Extract the [X, Y] coordinate from the center of the cell holding the provided text.  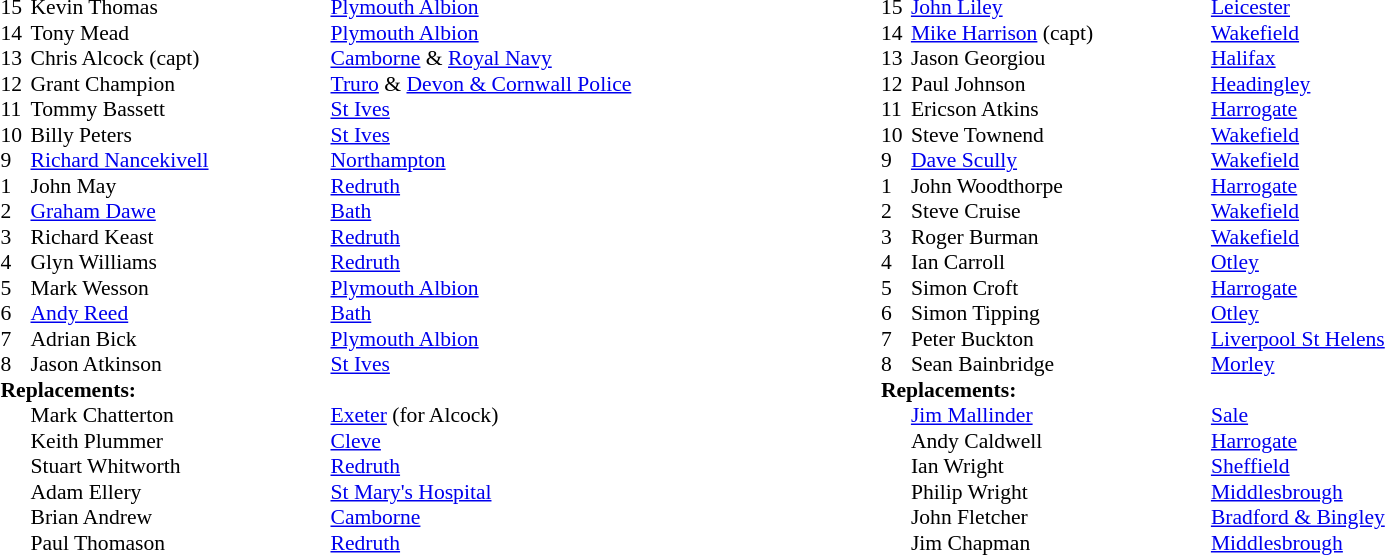
Northampton [480, 161]
Jason Georgiou [1061, 59]
Camborne [480, 517]
Headingley [1298, 84]
Sheffield [1298, 467]
Paul Johnson [1061, 84]
Mike Harrison (capt) [1061, 33]
Simon Tipping [1061, 313]
Sean Bainbridge [1061, 365]
Cleve [480, 441]
Truro & Devon & Cornwall Police [480, 84]
Keith Plummer [180, 441]
Andy Reed [180, 313]
Exeter (for Alcock) [480, 415]
Middlesbrough [1298, 492]
Camborne & Royal Navy [480, 59]
Tony Mead [180, 33]
Mark Chatterton [180, 415]
Steve Townend [1061, 135]
Halifax [1298, 59]
Simon Croft [1061, 288]
Adam Ellery [180, 492]
Steve Cruise [1061, 211]
John May [180, 186]
Sale [1298, 415]
Jason Atkinson [180, 365]
St Mary's Hospital [480, 492]
Stuart Whitworth [180, 467]
Graham Dawe [180, 211]
John Fletcher [1061, 517]
Richard Keast [180, 237]
John Woodthorpe [1061, 186]
Philip Wright [1061, 492]
Ian Carroll [1061, 263]
Chris Alcock (capt) [180, 59]
Grant Champion [180, 84]
Andy Caldwell [1061, 441]
Roger Burman [1061, 237]
Richard Nancekivell [180, 161]
Peter Buckton [1061, 339]
Mark Wesson [180, 288]
Tommy Bassett [180, 109]
Ian Wright [1061, 467]
Dave Scully [1061, 161]
Adrian Bick [180, 339]
Ericson Atkins [1061, 109]
Morley [1298, 365]
Glyn Williams [180, 263]
Billy Peters [180, 135]
Liverpool St Helens [1298, 339]
Bradford & Bingley [1298, 517]
Brian Andrew [180, 517]
Jim Mallinder [1061, 415]
